Output the (X, Y) coordinate of the center of the cell containing the given text.  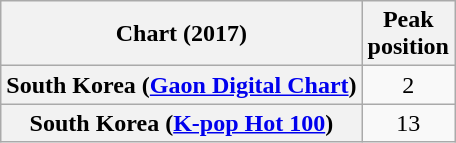
2 (408, 85)
13 (408, 123)
Peakposition (408, 34)
Chart (2017) (182, 34)
South Korea (Gaon Digital Chart) (182, 85)
South Korea (K-pop Hot 100) (182, 123)
